From the cell containing the given text, extract its center point as [x, y] coordinate. 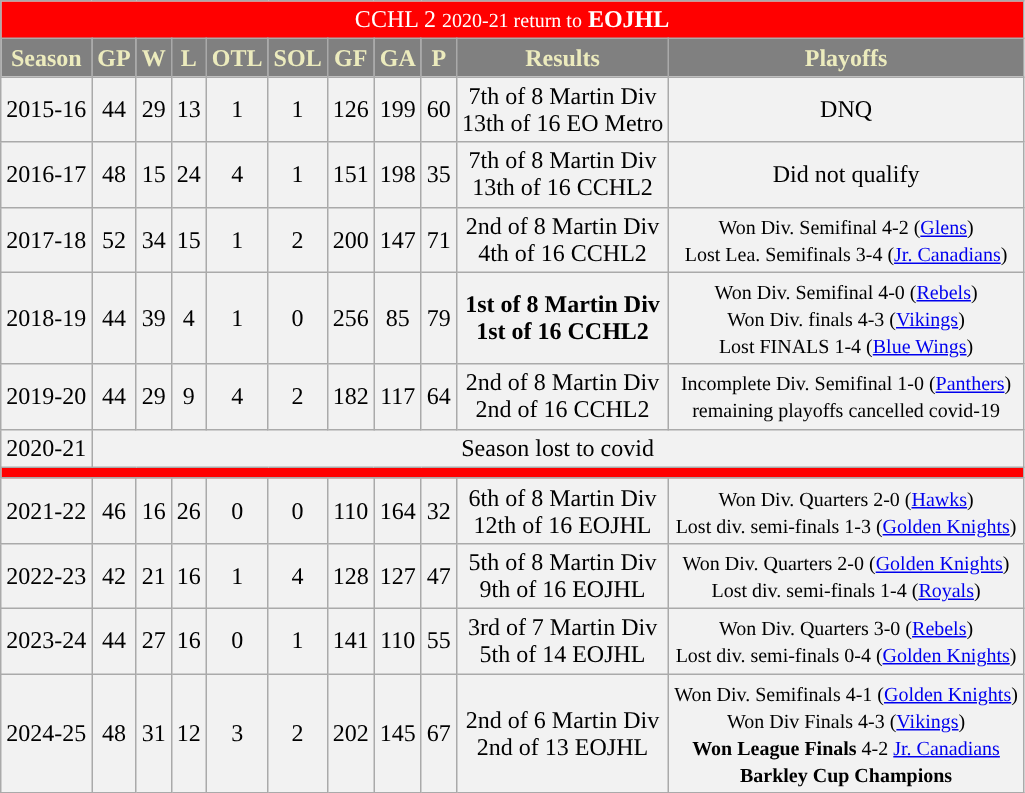
Playoffs [846, 58]
2018-19 [46, 318]
34 [154, 240]
2019-20 [46, 396]
42 [114, 576]
2021-22 [46, 510]
Won Div. Semifinal 4-0 (Rebels)Won Div. finals 4-3 (Vikings)Lost FINALS 1-4 (Blue Wings) [846, 318]
7th of 8 Martin Div13th of 16 EO Metro [562, 110]
GA [398, 58]
182 [350, 396]
9 [188, 396]
3 [237, 734]
2017-18 [46, 240]
256 [350, 318]
27 [154, 640]
46 [114, 510]
L [188, 58]
2015-16 [46, 110]
35 [438, 174]
147 [398, 240]
141 [350, 640]
126 [350, 110]
Won Div. Semifinal 4-2 (Glens)Lost Lea. Semifinals 3-4 (Jr. Canadians) [846, 240]
2024-25 [46, 734]
2020-21 [46, 448]
CCHL 2 2020-21 return to EOJHL [512, 20]
Results [562, 58]
W [154, 58]
2nd of 8 Martin Div2nd of 16 CCHL2 [562, 396]
5th of 8 Martin Div9th of 16 EOJHL [562, 576]
DNQ [846, 110]
1st of 8 Martin Div1st of 16 CCHL2 [562, 318]
47 [438, 576]
164 [398, 510]
13 [188, 110]
Won Div. Quarters 2-0 (Golden Knights)Lost div. semi-finals 1-4 (Royals) [846, 576]
128 [350, 576]
Season [46, 58]
145 [398, 734]
2nd of 8 Martin Div4th of 16 CCHL2 [562, 240]
39 [154, 318]
Did not qualify [846, 174]
60 [438, 110]
67 [438, 734]
7th of 8 Martin Div13th of 16 CCHL2 [562, 174]
12 [188, 734]
151 [350, 174]
202 [350, 734]
2022-23 [46, 576]
31 [154, 734]
OTL [237, 58]
52 [114, 240]
85 [398, 318]
71 [438, 240]
117 [398, 396]
3rd of 7 Martin Div5th of 14 EOJHL [562, 640]
2023-24 [46, 640]
24 [188, 174]
Won Div. Semifinals 4-1 (Golden Knights)Won Div Finals 4-3 (Vikings)Won League Finals 4-2 Jr. CanadiansBarkley Cup Champions [846, 734]
127 [398, 576]
32 [438, 510]
Incomplete Div. Semifinal 1-0 (Panthers)remaining playoffs cancelled covid-19 [846, 396]
199 [398, 110]
55 [438, 640]
79 [438, 318]
6th of 8 Martin Div12th of 16 EOJHL [562, 510]
198 [398, 174]
64 [438, 396]
2nd of 6 Martin Div2nd of 13 EOJHL [562, 734]
Season lost to covid [558, 448]
SOL [298, 58]
P [438, 58]
Won Div. Quarters 3-0 (Rebels)Lost div. semi-finals 0-4 (Golden Knights) [846, 640]
200 [350, 240]
2016-17 [46, 174]
GF [350, 58]
26 [188, 510]
Won Div. Quarters 2-0 (Hawks)Lost div. semi-finals 1-3 (Golden Knights) [846, 510]
21 [154, 576]
GP [114, 58]
